Output the (X, Y) coordinate of the center of the cell containing the given text.  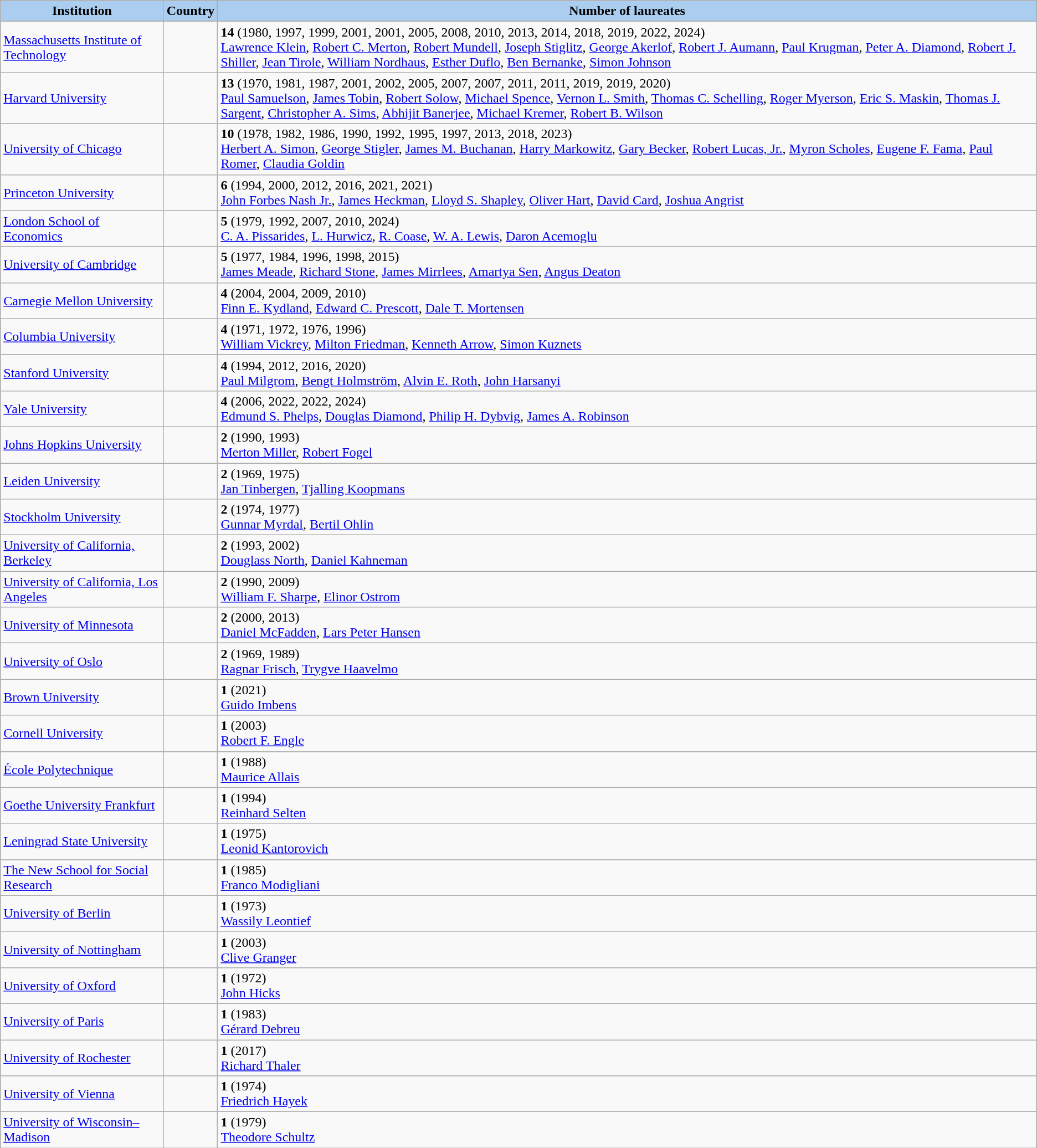
Johns Hopkins University (82, 444)
London School of Economics (82, 228)
University of California, Los Angeles (82, 590)
University of Wisconsin–Madison (82, 1130)
2 (1974, 1977) Gunnar Myrdal, Bertil Ohlin (627, 517)
Institution (82, 11)
Goethe University Frankfurt (82, 806)
4 (2006, 2022, 2022, 2024) Edmund S. Phelps, Douglas Diamond, Philip H. Dybvig, James A. Robinson (627, 409)
1 (1983) Gérard Debreu (627, 1022)
University of Paris (82, 1022)
1 (1994) Reinhard Selten (627, 806)
University of Oslo (82, 662)
Massachusetts Institute of Technology (82, 47)
5 (1977, 1984, 1996, 1998, 2015) James Meade, Richard Stone, James Mirrlees, Amartya Sen, Angus Deaton (627, 265)
2 (1993, 2002) Douglass North, Daniel Kahneman (627, 553)
1 (1972) John Hicks (627, 985)
Yale University (82, 409)
6 (1994, 2000, 2012, 2016, 2021, 2021) John Forbes Nash Jr., James Heckman, Lloyd S. Shapley, Oliver Hart, David Card, Joshua Angrist (627, 193)
1 (1979) Theodore Schultz (627, 1130)
University of Oxford (82, 985)
1 (2003) Clive Granger (627, 950)
1 (1974) Friedrich Hayek (627, 1094)
University of Nottingham (82, 950)
1 (1975) Leonid Kantorovich (627, 841)
2 (2000, 2013) Daniel McFadden, Lars Peter Hansen (627, 625)
1 (2017) Richard Thaler (627, 1057)
Cornell University (82, 734)
1 (2003) Robert F. Engle (627, 734)
4 (2004, 2004, 2009, 2010) Finn E. Kydland, Edward C. Prescott, Dale T. Mortensen (627, 300)
University of Cambridge (82, 265)
The New School for Social Research (82, 878)
Harvard University (82, 98)
University of Rochester (82, 1057)
University of Chicago (82, 149)
Brown University (82, 697)
2 (1969, 1989) Ragnar Frisch, Trygve Haavelmo (627, 662)
University of California, Berkeley (82, 553)
1 (1988) Maurice Allais (627, 769)
Carnegie Mellon University (82, 300)
4 (1994, 2012, 2016, 2020) Paul Milgrom, Bengt Holmström, Alvin E. Roth, John Harsanyi (627, 372)
Leningrad State University (82, 841)
École Polytechnique (82, 769)
1 (1973) Wassily Leontief (627, 913)
Princeton University (82, 193)
Stanford University (82, 372)
4 (1971, 1972, 1976, 1996) William Vickrey, Milton Friedman, Kenneth Arrow, Simon Kuznets (627, 337)
Number of laureates (627, 11)
Country (191, 11)
2 (1969, 1975) Jan Tinbergen, Tjalling Koopmans (627, 481)
2 (1990, 1993) Merton Miller, Robert Fogel (627, 444)
Leiden University (82, 481)
University of Vienna (82, 1094)
Columbia University (82, 337)
1 (1985) Franco Modigliani (627, 878)
2 (1990, 2009) William F. Sharpe, Elinor Ostrom (627, 590)
University of Minnesota (82, 625)
Stockholm University (82, 517)
5 (1979, 1992, 2007, 2010, 2024) C. A. Pissarides, L. Hurwicz, R. Coase, W. A. Lewis, Daron Acemoglu (627, 228)
University of Berlin (82, 913)
1 (2021) Guido Imbens (627, 697)
